Return the [X, Y] coordinate for the center point of the cell that contains the specified text.  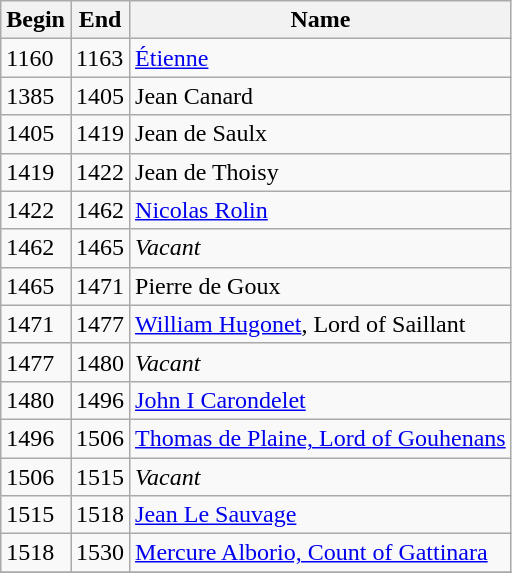
Mercure Alborio, Count of Gattinara [321, 553]
1385 [36, 96]
Jean de Saulx [321, 134]
Jean de Thoisy [321, 172]
1160 [36, 58]
1530 [100, 553]
John I Carondelet [321, 400]
1163 [100, 58]
William Hugonet, Lord of Saillant [321, 324]
Begin [36, 20]
End [100, 20]
Jean Le Sauvage [321, 515]
Pierre de Goux [321, 286]
Name [321, 20]
Nicolas Rolin [321, 210]
Jean Canard [321, 96]
Thomas de Plaine, Lord of Gouhenans [321, 438]
Étienne [321, 58]
